Pinpoint the cell where the given text exists, returning its [x, y] midpoint coordinate. 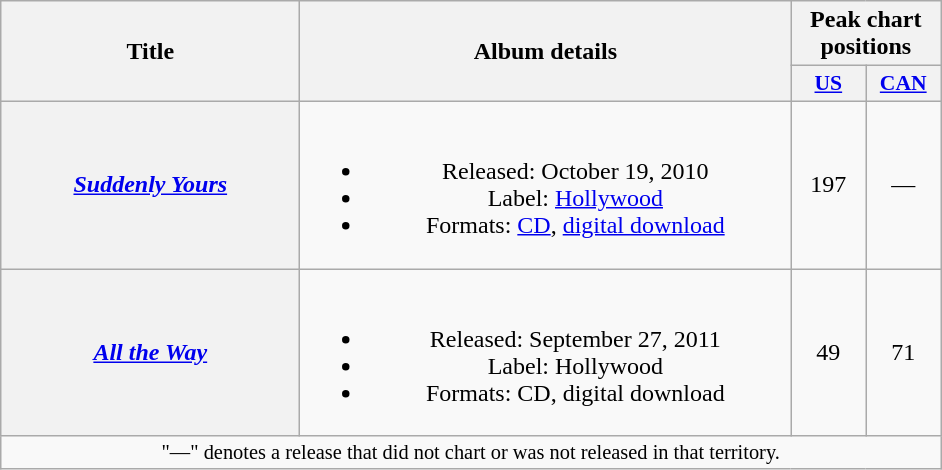
— [904, 184]
71 [904, 352]
Suddenly Yours [150, 184]
Album details [546, 52]
Peak chart positions [866, 34]
All the Way [150, 352]
"—" denotes a release that did not chart or was not released in that territory. [471, 453]
Released: September 27, 2011Label: HollywoodFormats: CD, digital download [546, 352]
Title [150, 52]
CAN [904, 84]
197 [828, 184]
49 [828, 352]
US [828, 84]
Released: October 19, 2010Label: HollywoodFormats: CD, digital download [546, 184]
